Provide the [X, Y] coordinate of the cell's center where the given text is located.  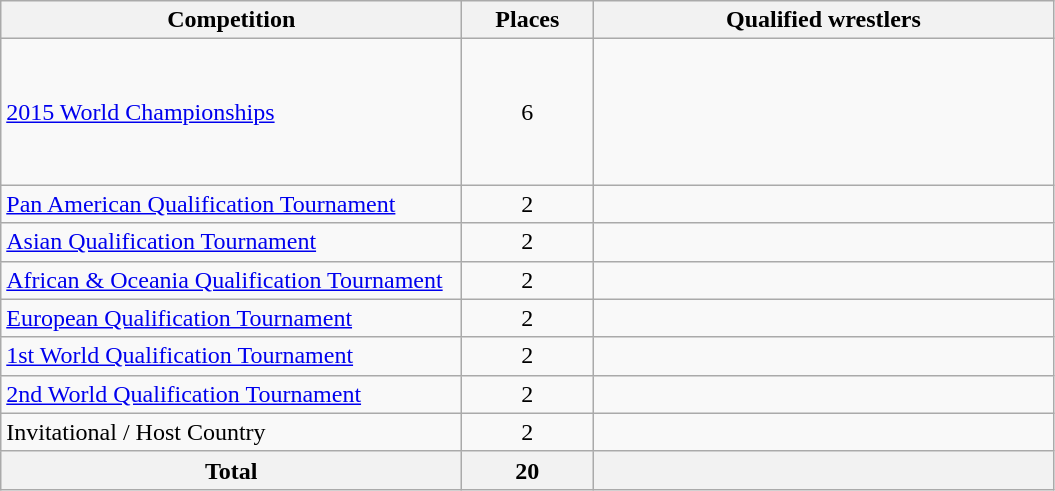
European Qualification Tournament [232, 318]
Total [232, 470]
Places [528, 20]
Pan American Qualification Tournament [232, 204]
Invitational / Host Country [232, 432]
20 [528, 470]
2nd World Qualification Tournament [232, 394]
1st World Qualification Tournament [232, 356]
6 [528, 112]
Competition [232, 20]
Qualified wrestlers [824, 20]
2015 World Championships [232, 112]
African & Oceania Qualification Tournament [232, 280]
Asian Qualification Tournament [232, 242]
